Identify which cell holds the provided text, then report its [x, y] central coordinate. 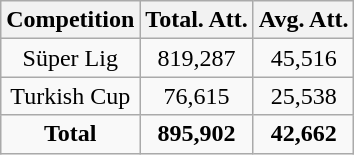
Total [70, 134]
895,902 [197, 134]
Total. Att. [197, 20]
45,516 [304, 58]
819,287 [197, 58]
42,662 [304, 134]
76,615 [197, 96]
Competition [70, 20]
Turkish Cup [70, 96]
Süper Lig [70, 58]
Avg. Att. [304, 20]
25,538 [304, 96]
